Detect which cell encompasses the target text, then output its [X, Y] center coordinate. 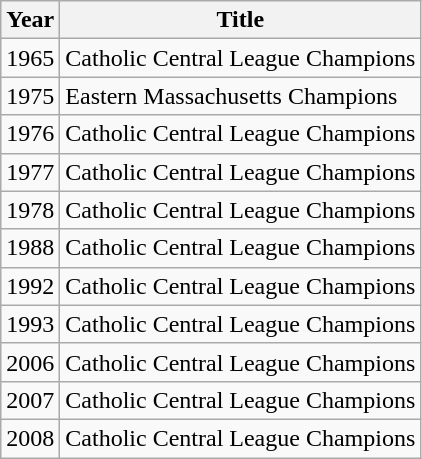
1978 [30, 210]
1977 [30, 172]
2008 [30, 438]
1976 [30, 134]
1975 [30, 96]
2006 [30, 362]
1992 [30, 286]
1988 [30, 248]
1993 [30, 324]
Year [30, 20]
2007 [30, 400]
1965 [30, 58]
Eastern Massachusetts Champions [240, 96]
Title [240, 20]
